Provide the [X, Y] coordinate of the cell's center where the given text is located.  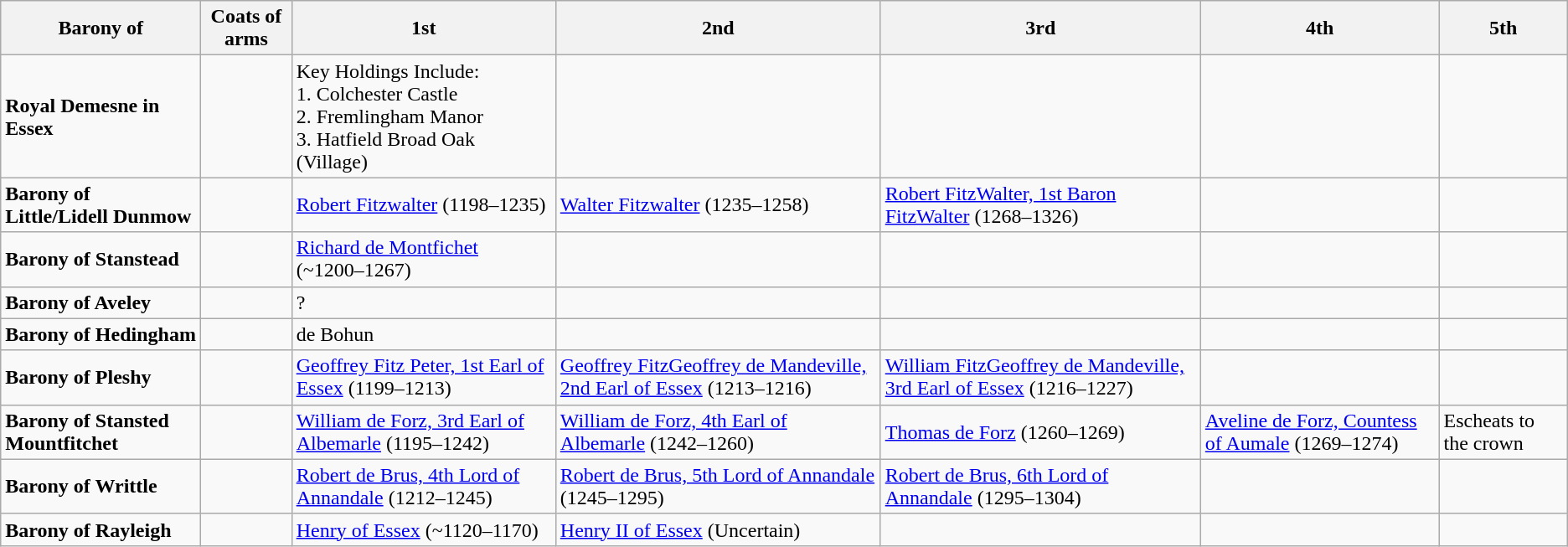
Robert de Brus, 6th Lord of Annandale (1295–1304) [1040, 486]
Barony of Hedingham [101, 334]
William de Forz, 4th Earl of Albemarle (1242–1260) [718, 432]
Aveline de Forz, Countess of Aumale (1269–1274) [1320, 432]
5th [1503, 28]
Thomas de Forz (1260–1269) [1040, 432]
Richard de Montfichet (~1200–1267) [424, 260]
Barony of Stanstead [101, 260]
de Bohun [424, 334]
Barony of Pleshy [101, 377]
Barony of [101, 28]
Royal Demesne in Essex [101, 116]
Barony of Writtle [101, 486]
3rd [1040, 28]
Escheats to the crown [1503, 432]
Henry II of Essex (Uncertain) [718, 529]
1st [424, 28]
4th [1320, 28]
Coats of arms [246, 28]
Barony of Aveley [101, 302]
Robert de Brus, 4th Lord of Annandale (1212–1245) [424, 486]
William FitzGeoffrey de Mandeville, 3rd Earl of Essex (1216–1227) [1040, 377]
Robert de Brus, 5th Lord of Annandale (1245–1295) [718, 486]
William de Forz, 3rd Earl of Albemarle (1195–1242) [424, 432]
Robert FitzWalter, 1st Baron FitzWalter (1268–1326) [1040, 204]
Barony of Little/Lidell Dunmow [101, 204]
? [424, 302]
Henry of Essex (~1120–1170) [424, 529]
Walter Fitzwalter (1235–1258) [718, 204]
Key Holdings Include:1. Colchester Castle2. Fremlingham Manor3. Hatfield Broad Oak (Village) [424, 116]
Geoffrey Fitz Peter, 1st Earl of Essex (1199–1213) [424, 377]
2nd [718, 28]
Geoffrey FitzGeoffrey de Mandeville, 2nd Earl of Essex (1213–1216) [718, 377]
Robert Fitzwalter (1198–1235) [424, 204]
Barony of Rayleigh [101, 529]
Barony of Stansted Mountfitchet [101, 432]
